Detect which cell encompasses the target text, then output its [X, Y] center coordinate. 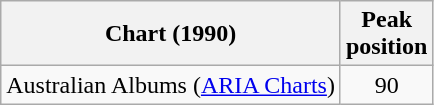
Australian Albums (ARIA Charts) [171, 85]
90 [386, 85]
Chart (1990) [171, 34]
Peakposition [386, 34]
